Output the (x, y) coordinate of the center of the cell containing the given text.  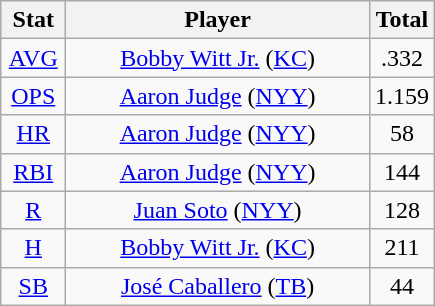
44 (402, 286)
José Caballero (TB) (218, 286)
OPS (34, 96)
58 (402, 134)
R (34, 210)
SB (34, 286)
211 (402, 248)
AVG (34, 58)
Total (402, 20)
H (34, 248)
RBI (34, 172)
Stat (34, 20)
Player (218, 20)
128 (402, 210)
1.159 (402, 96)
Juan Soto (NYY) (218, 210)
.332 (402, 58)
HR (34, 134)
144 (402, 172)
